Search for the cell housing the specified text and yield its [x, y] center coordinate. 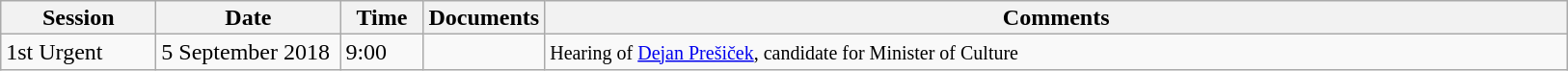
9:00 [382, 52]
Date [249, 17]
Session [79, 17]
Time [382, 17]
5 September 2018 [249, 52]
1st Urgent [79, 52]
Hearing of Dejan Prešiček, candidate for Minister of Culture [1057, 52]
Comments [1057, 17]
Documents [484, 17]
